Extract the [x, y] coordinate from the center of the cell holding the provided text.  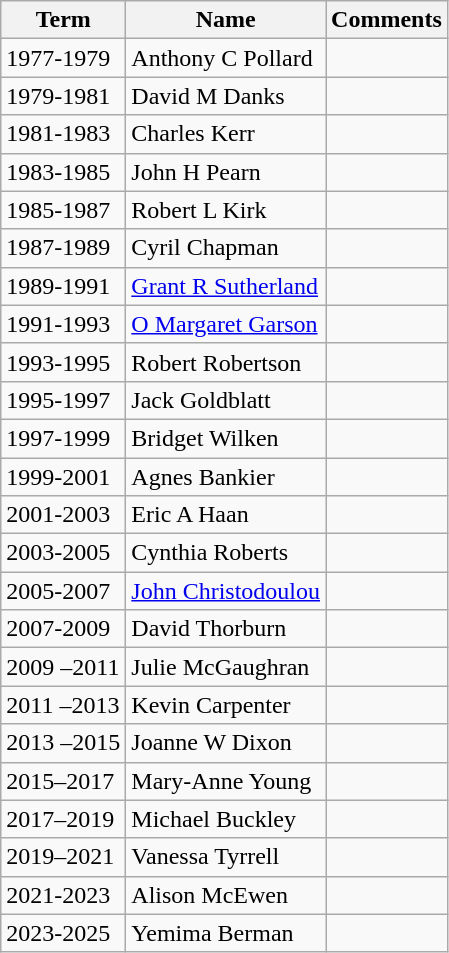
2021-2023 [64, 895]
Agnes Bankier [226, 477]
Cynthia Roberts [226, 553]
Jack Goldblatt [226, 400]
Term [64, 20]
2011 –2013 [64, 705]
1983-1985 [64, 172]
Kevin Carpenter [226, 705]
Mary-Anne Young [226, 781]
Robert Robertson [226, 362]
2001-2003 [64, 515]
1985-1987 [64, 210]
Name [226, 20]
2023-2025 [64, 933]
Alison McEwen [226, 895]
Robert L Kirk [226, 210]
O Margaret Garson [226, 324]
2007-2009 [64, 629]
Joanne W Dixon [226, 743]
John H Pearn [226, 172]
David Thorburn [226, 629]
Eric A Haan [226, 515]
Yemima Berman [226, 933]
1977-1979 [64, 58]
Vanessa Tyrrell [226, 857]
1997-1999 [64, 438]
Charles Kerr [226, 134]
1991-1993 [64, 324]
Michael Buckley [226, 819]
Comments [387, 20]
2005-2007 [64, 591]
David M Danks [226, 96]
1993-1995 [64, 362]
1989-1991 [64, 286]
1987-1989 [64, 248]
2015–2017 [64, 781]
1995-1997 [64, 400]
2009 –2011 [64, 667]
Grant R Sutherland [226, 286]
John Christodoulou [226, 591]
Cyril Chapman [226, 248]
1979-1981 [64, 96]
2017–2019 [64, 819]
1999-2001 [64, 477]
2003-2005 [64, 553]
1981-1983 [64, 134]
Bridget Wilken [226, 438]
Julie McGaughran [226, 667]
2019–2021 [64, 857]
Anthony C Pollard [226, 58]
2013 –2015 [64, 743]
